Pinpoint the cell where the given text exists, returning its [X, Y] midpoint coordinate. 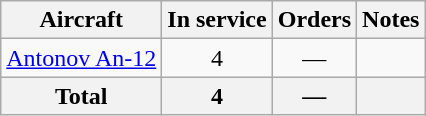
In service [217, 20]
Aircraft [82, 20]
Orders [314, 20]
Notes [391, 20]
Total [82, 96]
Antonov An-12 [82, 58]
